Extract the (X, Y) coordinate from the center of the cell holding the provided text.  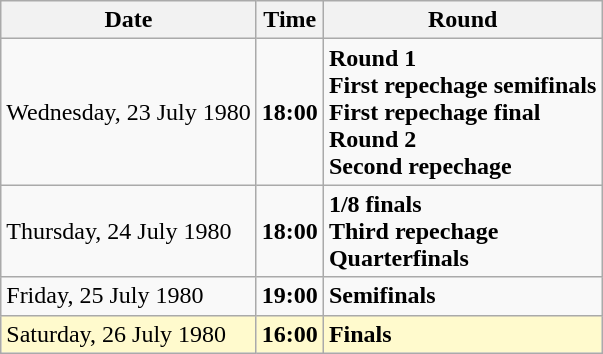
Saturday, 26 July 1980 (129, 334)
Thursday, 24 July 1980 (129, 231)
Date (129, 20)
Round 1First repechage semifinalsFirst repechage finalRound 2Second repechage (462, 112)
19:00 (290, 296)
Time (290, 20)
Finals (462, 334)
Wednesday, 23 July 1980 (129, 112)
16:00 (290, 334)
Semifinals (462, 296)
1/8 finalsThird repechageQuarterfinals (462, 231)
Friday, 25 July 1980 (129, 296)
Round (462, 20)
